Determine the (x, y) coordinate at the center of the cell enclosing the given text.  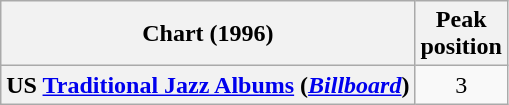
Peakposition (461, 34)
Chart (1996) (208, 34)
3 (461, 85)
US Traditional Jazz Albums (Billboard) (208, 85)
